Pinpoint the cell where the given text exists, returning its (X, Y) midpoint coordinate. 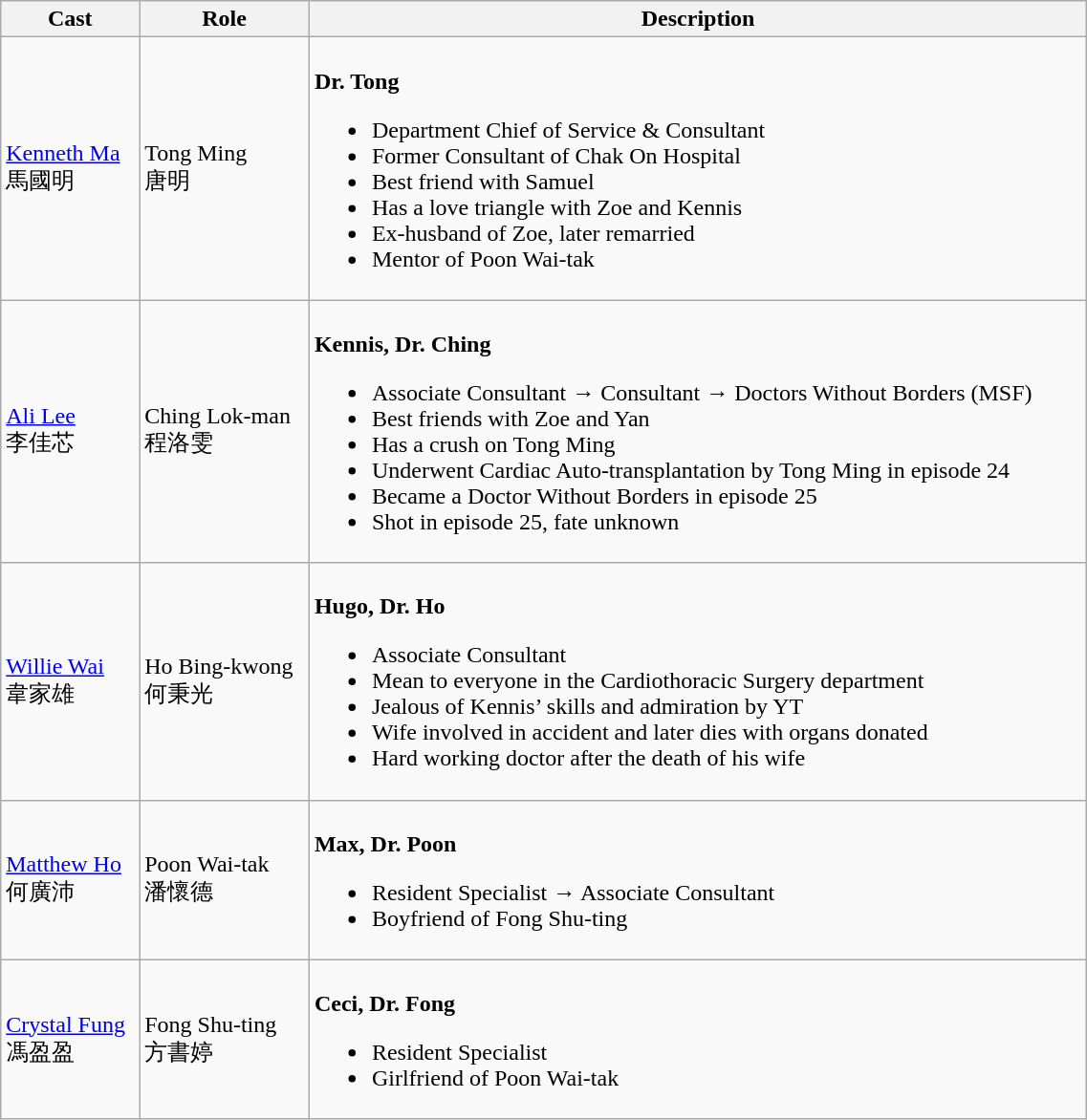
Max, Dr. PoonResident Specialist → Associate ConsultantBoyfriend of Fong Shu-ting (698, 879)
Ching Lok-man 程洛雯 (225, 432)
Ceci, Dr. FongResident SpecialistGirlfriend of Poon Wai-tak (698, 1040)
Ho Bing-kwong 何秉光 (225, 681)
Kenneth Ma 馬國明 (71, 168)
Cast (71, 19)
Poon Wai-tak 潘懷德 (225, 879)
Ali Lee 李佳芯 (71, 432)
Matthew Ho 何廣沛 (71, 879)
Tong Ming 唐明 (225, 168)
Fong Shu-ting 方書婷 (225, 1040)
Role (225, 19)
Willie Wai 韋家雄 (71, 681)
Crystal Fung 馮盈盈 (71, 1040)
Description (698, 19)
